Output the (X, Y) coordinate of the center of the cell containing the given text.  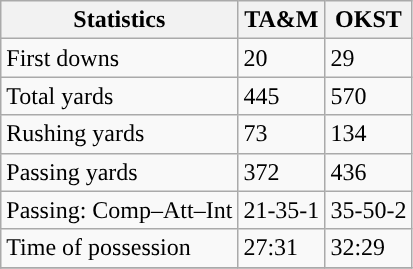
Rushing yards (120, 134)
Statistics (120, 20)
21-35-1 (282, 210)
134 (368, 134)
Passing: Comp–Att–Int (120, 210)
TA&M (282, 20)
445 (282, 96)
570 (368, 96)
29 (368, 58)
First downs (120, 58)
Passing yards (120, 172)
OKST (368, 20)
20 (282, 58)
Time of possession (120, 248)
372 (282, 172)
436 (368, 172)
Total yards (120, 96)
32:29 (368, 248)
35-50-2 (368, 210)
27:31 (282, 248)
73 (282, 134)
